Find where the given text appears and provide that cell's center as (X, Y) coordinate. 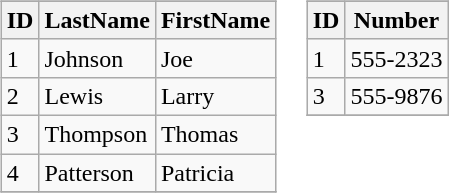
Lewis (97, 96)
Thomas (215, 134)
Patterson (97, 173)
Johnson (97, 58)
Patricia (215, 173)
FirstName (215, 20)
555-9876 (396, 96)
Joe (215, 58)
Thompson (97, 134)
LastName (97, 20)
2 (20, 96)
555-2323 (396, 58)
Larry (215, 96)
Number (396, 20)
4 (20, 173)
